From the cell containing the given text, extract its center point as [x, y] coordinate. 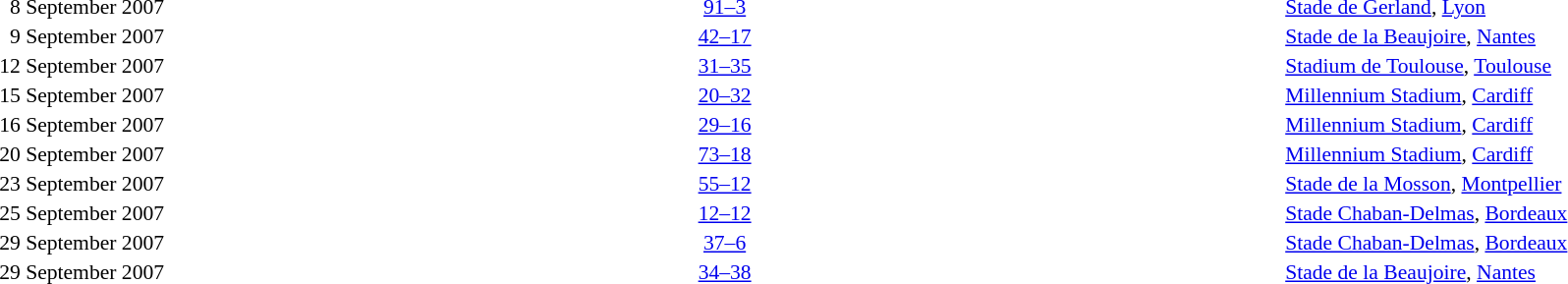
12–12 [725, 213]
37–6 [725, 243]
29–16 [725, 125]
42–17 [725, 36]
73–18 [725, 154]
55–12 [725, 184]
31–35 [725, 66]
20–32 [725, 95]
